Detect which cell encompasses the target text, then output its [X, Y] center coordinate. 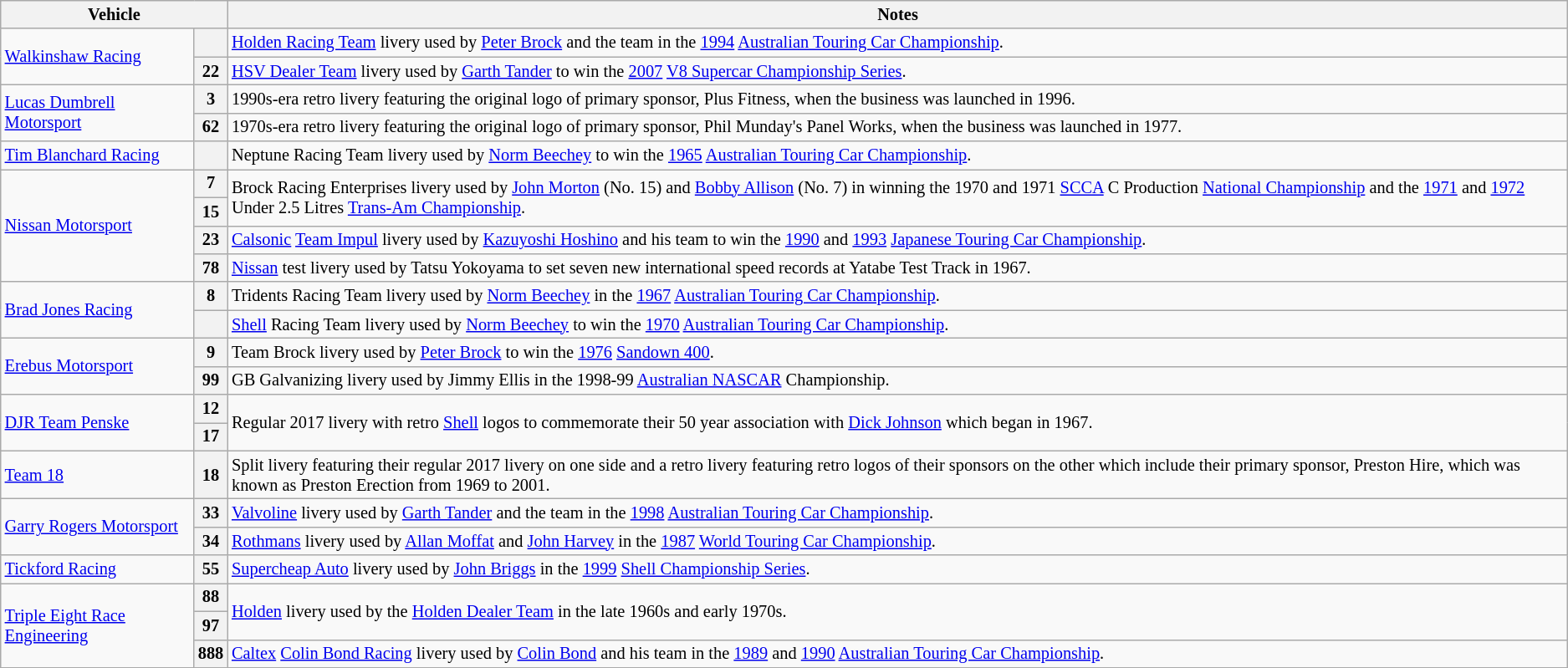
Lucas Dumbrell Motorsport [97, 112]
88 [211, 597]
Holden livery used by the Holden Dealer Team in the late 1960s and early 1970s. [898, 610]
Supercheap Auto livery used by John Briggs in the 1999 Shell Championship Series. [898, 569]
15 [211, 212]
Caltex Colin Bond Racing livery used by Colin Bond and his team in the 1989 and 1990 Australian Touring Car Championship. [898, 654]
DJR Team Penske [97, 423]
17 [211, 436]
22 [211, 71]
Shell Racing Team livery used by Norm Beechey to win the 1970 Australian Touring Car Championship. [898, 324]
Regular 2017 livery with retro Shell logos to commemorate their 50 year association with Dick Johnson which began in 1967. [898, 423]
Holden Racing Team livery used by Peter Brock and the team in the 1994 Australian Touring Car Championship. [898, 43]
GB Galvanizing livery used by Jimmy Ellis in the 1998-99 Australian NASCAR Championship. [898, 380]
Rothmans livery used by Allan Moffat and John Harvey in the 1987 World Touring Car Championship. [898, 541]
Tridents Racing Team livery used by Norm Beechey in the 1967 Australian Touring Car Championship. [898, 296]
9 [211, 352]
34 [211, 541]
Walkinshaw Racing [97, 57]
Garry Rogers Motorsport [97, 527]
3 [211, 99]
Tickford Racing [97, 569]
Nissan test livery used by Tatsu Yokoyama to set seven new international speed records at Yatabe Test Track in 1967. [898, 268]
7 [211, 183]
97 [211, 625]
Calsonic Team Impul livery used by Kazuyoshi Hoshino and his team to win the 1990 and 1993 Japanese Touring Car Championship. [898, 240]
Triple Eight Race Engineering [97, 625]
12 [211, 409]
Valvoline livery used by Garth Tander and the team in the 1998 Australian Touring Car Championship. [898, 512]
888 [211, 654]
Vehicle [114, 14]
8 [211, 296]
Brad Jones Racing [97, 309]
78 [211, 268]
33 [211, 512]
Tim Blanchard Racing [97, 156]
Erebus Motorsport [97, 366]
1990s-era retro livery featuring the original logo of primary sponsor, Plus Fitness, when the business was launched in 1996. [898, 99]
62 [211, 127]
18 [211, 475]
Nissan Motorsport [97, 226]
23 [211, 240]
HSV Dealer Team livery used by Garth Tander to win the 2007 V8 Supercar Championship Series. [898, 71]
Neptune Racing Team livery used by Norm Beechey to win the 1965 Australian Touring Car Championship. [898, 156]
Team Brock livery used by Peter Brock to win the 1976 Sandown 400. [898, 352]
1970s-era retro livery featuring the original logo of primary sponsor, Phil Munday's Panel Works, when the business was launched in 1977. [898, 127]
Team 18 [97, 475]
55 [211, 569]
Notes [898, 14]
99 [211, 380]
